Identify which cell holds the provided text, then report its (X, Y) central coordinate. 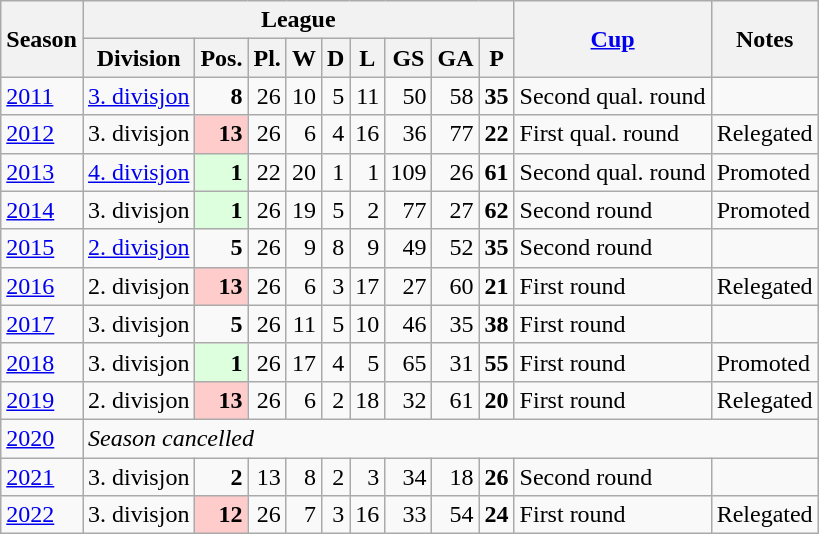
55 (496, 362)
Pos. (222, 58)
32 (408, 400)
52 (456, 248)
L (368, 58)
49 (408, 248)
2019 (42, 400)
W (304, 58)
12 (222, 515)
2011 (42, 96)
38 (496, 324)
Season cancelled (450, 438)
54 (456, 515)
2015 (42, 248)
19 (304, 210)
109 (408, 172)
First qual. round (612, 134)
65 (408, 362)
2016 (42, 286)
2017 (42, 324)
League (298, 20)
21 (496, 286)
60 (456, 286)
62 (496, 210)
31 (456, 362)
34 (408, 477)
Notes (764, 39)
24 (496, 515)
2014 (42, 210)
Division (138, 58)
Cup (612, 39)
2020 (42, 438)
58 (456, 96)
D (335, 58)
2021 (42, 477)
Pl. (267, 58)
36 (408, 134)
2013 (42, 172)
Season (42, 39)
2018 (42, 362)
33 (408, 515)
GS (408, 58)
46 (408, 324)
50 (408, 96)
P (496, 58)
7 (304, 515)
4. divisjon (138, 172)
GA (456, 58)
2012 (42, 134)
2022 (42, 515)
